Provide the (X, Y) coordinate of the cell's center where the given text is located.  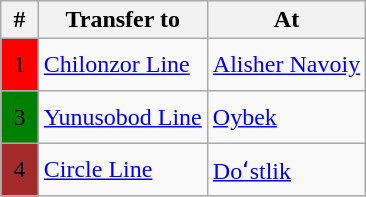
Doʻstlik (286, 170)
Transfer to (122, 20)
Oybek (286, 117)
1 (20, 65)
At (286, 20)
Circle Line (122, 170)
3 (20, 117)
Chilonzor Line (122, 65)
Yunusobod Line (122, 117)
# (20, 20)
Alisher Navoiy (286, 65)
4 (20, 170)
